Find where the given text appears and provide that cell's center as [x, y] coordinate. 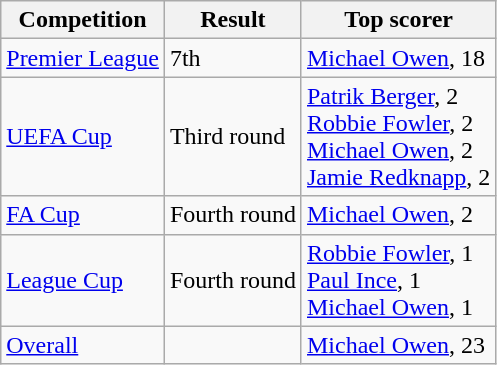
Third round [232, 136]
Competition [83, 20]
FA Cup [83, 215]
Michael Owen, 18 [398, 58]
Top scorer [398, 20]
Patrik Berger, 2 Robbie Fowler, 2 Michael Owen, 2 Jamie Redknapp, 2 [398, 136]
Premier League [83, 58]
Robbie Fowler, 1 Paul Ince, 1 Michael Owen, 1 [398, 280]
Overall [83, 345]
UEFA Cup [83, 136]
League Cup [83, 280]
Result [232, 20]
7th [232, 58]
Michael Owen, 23 [398, 345]
Michael Owen, 2 [398, 215]
